Identify which cell holds the provided text, then report its [x, y] central coordinate. 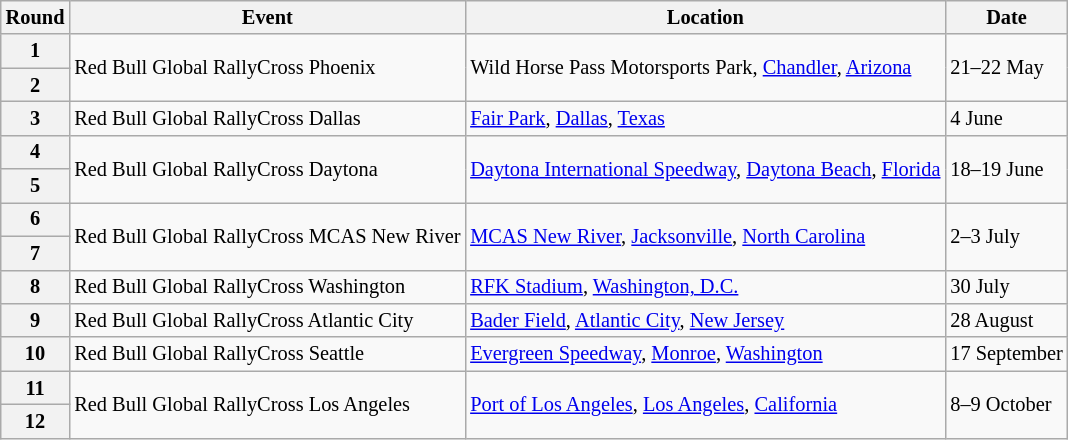
9 [36, 320]
4 [36, 152]
Location [705, 17]
Date [1006, 17]
Evergreen Speedway, Monroe, Washington [705, 354]
Daytona International Speedway, Daytona Beach, Florida [705, 168]
11 [36, 388]
MCAS New River, Jacksonville, North Carolina [705, 236]
8–9 October [1006, 404]
Red Bull Global RallyCross Washington [267, 287]
Red Bull Global RallyCross Atlantic City [267, 320]
Round [36, 17]
5 [36, 186]
Red Bull Global RallyCross MCAS New River [267, 236]
Red Bull Global RallyCross Phoenix [267, 68]
Red Bull Global RallyCross Dallas [267, 118]
28 August [1006, 320]
Red Bull Global RallyCross Seattle [267, 354]
Fair Park, Dallas, Texas [705, 118]
12 [36, 421]
8 [36, 287]
2 [36, 85]
6 [36, 219]
4 June [1006, 118]
30 July [1006, 287]
Red Bull Global RallyCross Los Angeles [267, 404]
1 [36, 51]
2–3 July [1006, 236]
10 [36, 354]
Event [267, 17]
Red Bull Global RallyCross Daytona [267, 168]
Bader Field, Atlantic City, New Jersey [705, 320]
18–19 June [1006, 168]
RFK Stadium, Washington, D.C. [705, 287]
21–22 May [1006, 68]
3 [36, 118]
Port of Los Angeles, Los Angeles, California [705, 404]
17 September [1006, 354]
7 [36, 253]
Wild Horse Pass Motorsports Park, Chandler, Arizona [705, 68]
